Find where the given text appears and provide that cell's center as [x, y] coordinate. 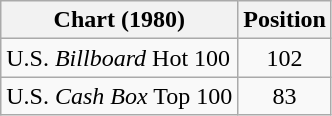
102 [285, 58]
Chart (1980) [120, 20]
Position [285, 20]
U.S. Billboard Hot 100 [120, 58]
83 [285, 96]
U.S. Cash Box Top 100 [120, 96]
